Locate the cell with the specified text and output its [x, y] center coordinate. 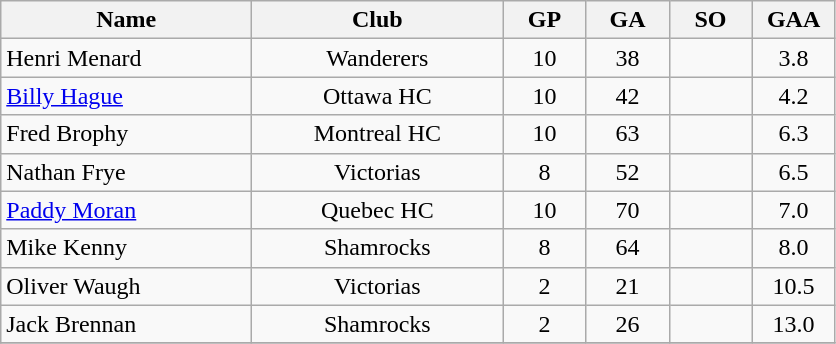
Montreal HC [378, 134]
Name [126, 20]
Oliver Waugh [126, 286]
26 [628, 324]
13.0 [794, 324]
4.2 [794, 96]
Club [378, 20]
63 [628, 134]
Mike Kenny [126, 248]
Wanderers [378, 58]
3.8 [794, 58]
Quebec HC [378, 210]
42 [628, 96]
6.5 [794, 172]
6.3 [794, 134]
Billy Hague [126, 96]
Jack Brennan [126, 324]
10.5 [794, 286]
70 [628, 210]
GA [628, 20]
64 [628, 248]
21 [628, 286]
38 [628, 58]
Fred Brophy [126, 134]
GAA [794, 20]
Henri Menard [126, 58]
Ottawa HC [378, 96]
7.0 [794, 210]
Nathan Frye [126, 172]
52 [628, 172]
8.0 [794, 248]
SO [710, 20]
GP [544, 20]
Paddy Moran [126, 210]
